For the text-containing cell, return its midpoint in [X, Y] coordinate format. 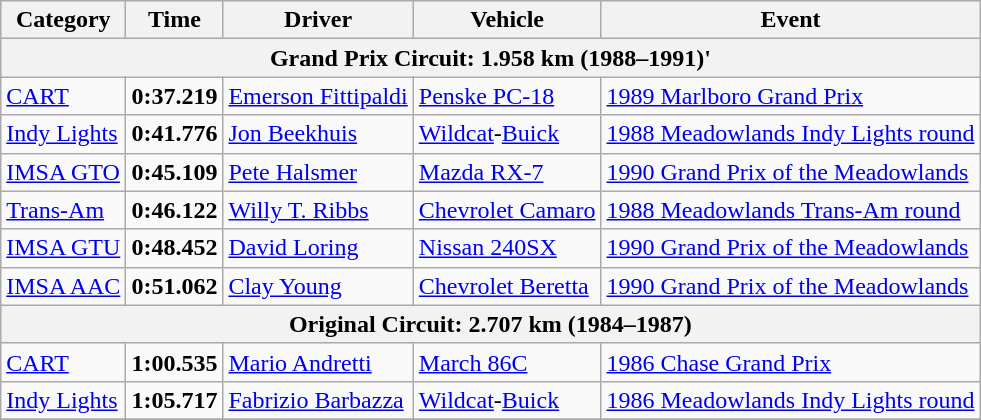
Pete Halsmer [318, 172]
Penske PC-18 [507, 96]
0:48.452 [174, 248]
Trans-Am [64, 210]
David Loring [318, 248]
Mario Andretti [318, 362]
Nissan 240SX [507, 248]
0:46.122 [174, 210]
Vehicle [507, 20]
0:37.219 [174, 96]
Time [174, 20]
Event [790, 20]
IMSA GTU [64, 248]
1989 Marlboro Grand Prix [790, 96]
Original Circuit: 2.707 km (1984–1987) [490, 324]
Grand Prix Circuit: 1.958 km (1988–1991)' [490, 58]
1:00.535 [174, 362]
0:41.776 [174, 134]
Driver [318, 20]
Chevrolet Camaro [507, 210]
1986 Meadowlands Indy Lights round [790, 400]
Fabrizio Barbazza [318, 400]
Clay Young [318, 286]
0:51.062 [174, 286]
Chevrolet Beretta [507, 286]
Jon Beekhuis [318, 134]
IMSA GTO [64, 172]
IMSA AAC [64, 286]
1:05.717 [174, 400]
0:45.109 [174, 172]
1986 Chase Grand Prix [790, 362]
1988 Meadowlands Trans-Am round [790, 210]
1988 Meadowlands Indy Lights round [790, 134]
Emerson Fittipaldi [318, 96]
Willy T. Ribbs [318, 210]
Mazda RX-7 [507, 172]
Category [64, 20]
March 86C [507, 362]
